Return the (X, Y) coordinate for the center point of the cell that contains the specified text.  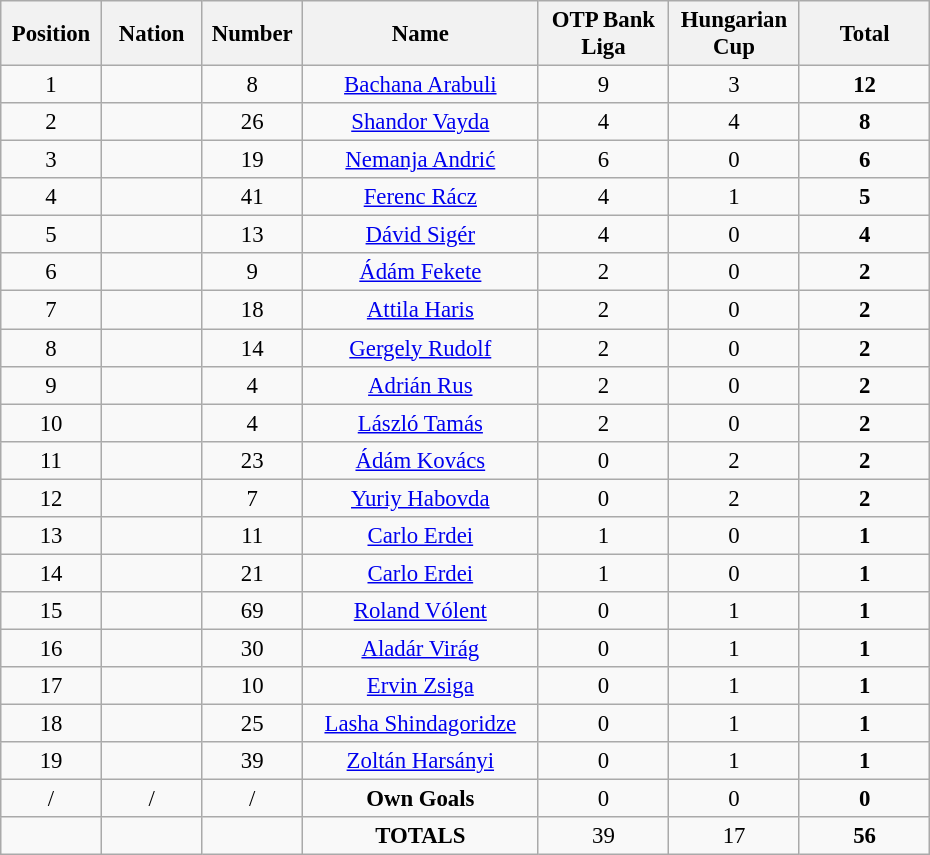
Attila Haris (421, 310)
30 (252, 648)
Shandor Vayda (421, 122)
Name (421, 34)
Position (52, 34)
OTP Bank Liga (604, 34)
Total (864, 34)
Bachana Arabuli (421, 85)
41 (252, 197)
Nation (152, 34)
56 (864, 836)
23 (252, 460)
69 (252, 611)
Zoltán Harsányi (421, 761)
Ervin Zsiga (421, 686)
Roland Vólent (421, 611)
26 (252, 122)
Ádám Kovács (421, 460)
Number (252, 34)
Gergely Rudolf (421, 348)
Hungarian Cup (734, 34)
Lasha Shindagoridze (421, 724)
16 (52, 648)
László Tamás (421, 423)
15 (52, 611)
21 (252, 573)
Adrián Rus (421, 385)
Ferenc Rácz (421, 197)
Ádám Fekete (421, 273)
Aladár Virág (421, 648)
25 (252, 724)
Yuriy Habovda (421, 498)
Dávid Sigér (421, 235)
Own Goals (421, 799)
TOTALS (421, 836)
Nemanja Andrić (421, 160)
